Output the [X, Y] coordinate of the center of the cell containing the given text.  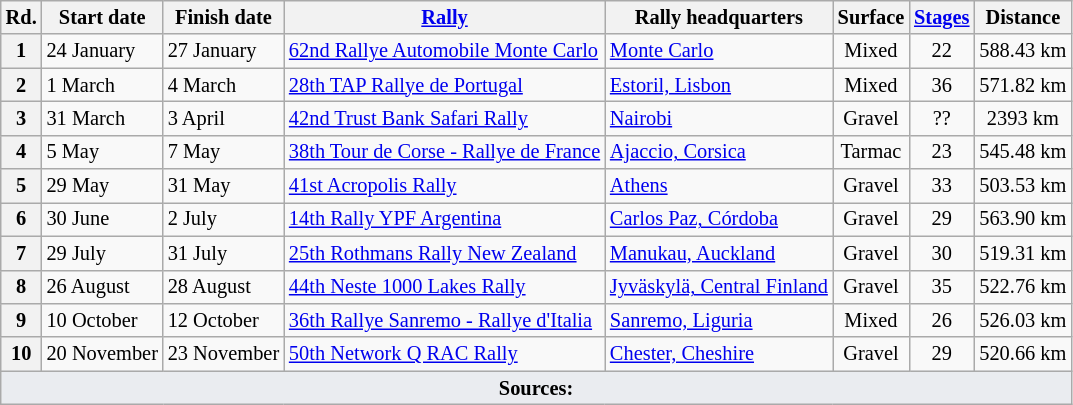
35 [942, 287]
519.31 km [1022, 253]
7 May [224, 152]
Start date [102, 17]
503.53 km [1022, 186]
42nd Trust Bank Safari Rally [444, 118]
6 [22, 219]
3 April [224, 118]
9 [22, 320]
Estoril, Lisbon [719, 85]
29 May [102, 186]
2393 km [1022, 118]
28th TAP Rallye de Portugal [444, 85]
31 March [102, 118]
Nairobi [719, 118]
Rd. [22, 17]
33 [942, 186]
22 [942, 51]
44th Neste 1000 Lakes Rally [444, 287]
29 July [102, 253]
5 [22, 186]
24 January [102, 51]
588.43 km [1022, 51]
Finish date [224, 17]
23 [942, 152]
38th Tour de Corse - Rallye de France [444, 152]
545.48 km [1022, 152]
14th Rally YPF Argentina [444, 219]
?? [942, 118]
26 August [102, 287]
10 [22, 354]
Ajaccio, Corsica [719, 152]
Surface [871, 17]
20 November [102, 354]
26 [942, 320]
1 March [102, 85]
Chester, Cheshire [719, 354]
10 October [102, 320]
30 [942, 253]
Jyväskylä, Central Finland [719, 287]
12 October [224, 320]
Tarmac [871, 152]
31 July [224, 253]
23 November [224, 354]
Sanremo, Liguria [719, 320]
62nd Rallye Automobile Monte Carlo [444, 51]
Distance [1022, 17]
2 [22, 85]
Rally [444, 17]
4 [22, 152]
522.76 km [1022, 287]
5 May [102, 152]
2 July [224, 219]
31 May [224, 186]
Sources: [536, 388]
571.82 km [1022, 85]
563.90 km [1022, 219]
Monte Carlo [719, 51]
1 [22, 51]
36th Rallye Sanremo - Rallye d'Italia [444, 320]
7 [22, 253]
41st Acropolis Rally [444, 186]
27 January [224, 51]
Stages [942, 17]
25th Rothmans Rally New Zealand [444, 253]
28 August [224, 287]
8 [22, 287]
4 March [224, 85]
30 June [102, 219]
36 [942, 85]
Manukau, Auckland [719, 253]
3 [22, 118]
Rally headquarters [719, 17]
50th Network Q RAC Rally [444, 354]
526.03 km [1022, 320]
Athens [719, 186]
520.66 km [1022, 354]
Carlos Paz, Córdoba [719, 219]
